Determine the (x, y) coordinate at the center of the cell enclosing the given text.  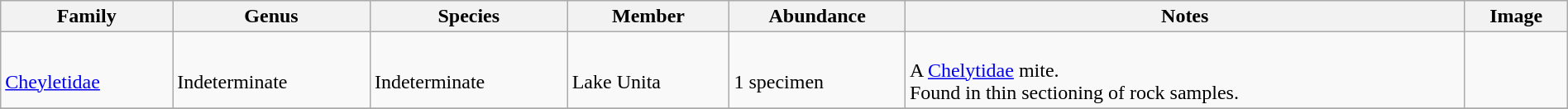
Family (87, 17)
Genus (271, 17)
A Chelytidae mite.Found in thin sectioning of rock samples. (1184, 70)
Cheyletidae (87, 70)
Abundance (817, 17)
Image (1516, 17)
1 specimen (817, 70)
Notes (1184, 17)
Member (648, 17)
Lake Unita (648, 70)
Species (468, 17)
